Return (X, Y) of the center of cell containing provided text 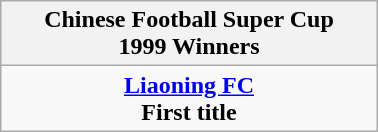
Liaoning FCFirst title (189, 98)
Chinese Football Super Cup 1999 Winners (189, 34)
